Return (x, y) of the center of cell containing provided text 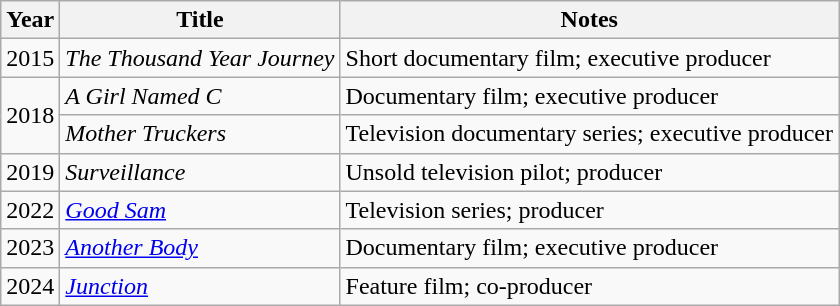
Television series; producer (590, 210)
2019 (30, 172)
Title (200, 20)
2024 (30, 286)
The Thousand Year Journey (200, 58)
2022 (30, 210)
2023 (30, 248)
Another Body (200, 248)
Mother Truckers (200, 134)
A Girl Named C (200, 96)
Junction (200, 286)
2015 (30, 58)
Good Sam (200, 210)
Short documentary film; executive producer (590, 58)
Notes (590, 20)
Year (30, 20)
Surveillance (200, 172)
Feature film; co-producer (590, 286)
2018 (30, 115)
Unsold television pilot; producer (590, 172)
Television documentary series; executive producer (590, 134)
